Find where the given text appears and provide that cell's center as [x, y] coordinate. 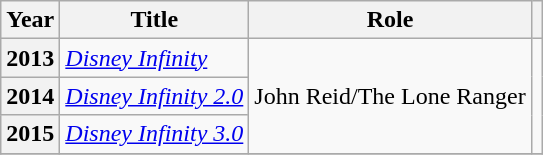
Disney Infinity [154, 58]
2013 [30, 58]
Disney Infinity 3.0 [154, 134]
John Reid/The Lone Ranger [390, 96]
Disney Infinity 2.0 [154, 96]
Year [30, 20]
Role [390, 20]
Title [154, 20]
2014 [30, 96]
2015 [30, 134]
